For the text-containing cell, return its midpoint in [x, y] coordinate format. 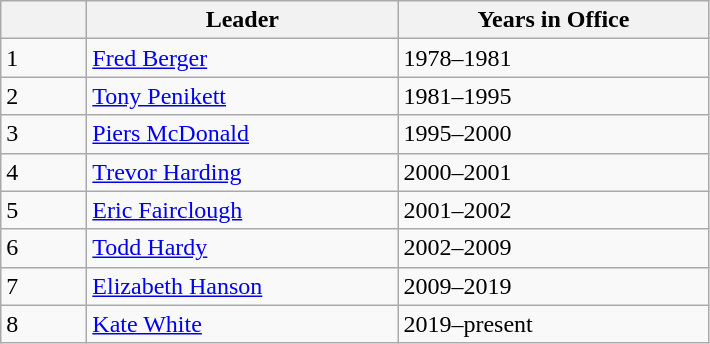
Years in Office [554, 20]
Fred Berger [242, 58]
7 [44, 286]
Eric Fairclough [242, 210]
Kate White [242, 324]
2009–2019 [554, 286]
2000–2001 [554, 172]
8 [44, 324]
Trevor Harding [242, 172]
Todd Hardy [242, 248]
4 [44, 172]
6 [44, 248]
2002–2009 [554, 248]
2 [44, 96]
1981–1995 [554, 96]
1 [44, 58]
Piers McDonald [242, 134]
1995–2000 [554, 134]
3 [44, 134]
5 [44, 210]
Leader [242, 20]
Elizabeth Hanson [242, 286]
2019–present [554, 324]
Tony Penikett [242, 96]
1978–1981 [554, 58]
2001–2002 [554, 210]
